Provide the [X, Y] coordinate of the cell's center where the given text is located.  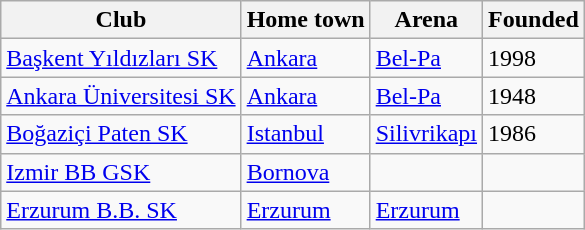
Bornova [306, 172]
1948 [534, 96]
Silivrikapı [426, 134]
Club [121, 20]
Istanbul [306, 134]
1986 [534, 134]
1998 [534, 58]
Izmir BB GSK [121, 172]
Home town [306, 20]
Arena [426, 20]
Founded [534, 20]
Başkent Yıldızları SK [121, 58]
Ankara Üniversitesi SK [121, 96]
Erzurum B.B. SK [121, 210]
Boğaziçi Paten SK [121, 134]
